Extract the (X, Y) coordinate from the center of the cell holding the provided text.  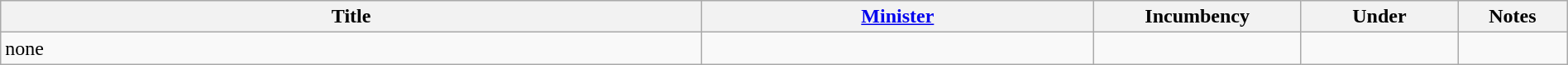
Under (1379, 17)
Incumbency (1198, 17)
Minister (898, 17)
Notes (1513, 17)
none (351, 48)
Title (351, 17)
